Return [X, Y] of the center of cell containing provided text 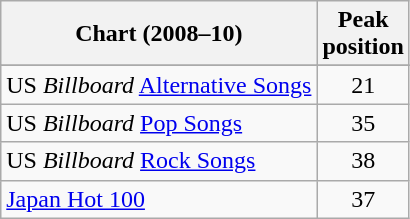
US Billboard Rock Songs [159, 161]
21 [363, 85]
Peakposition [363, 34]
Chart (2008–10) [159, 34]
38 [363, 161]
US Billboard Alternative Songs [159, 85]
35 [363, 123]
37 [363, 199]
US Billboard Pop Songs [159, 123]
Japan Hot 100 [159, 199]
